Identify which cell holds the provided text, then report its (x, y) central coordinate. 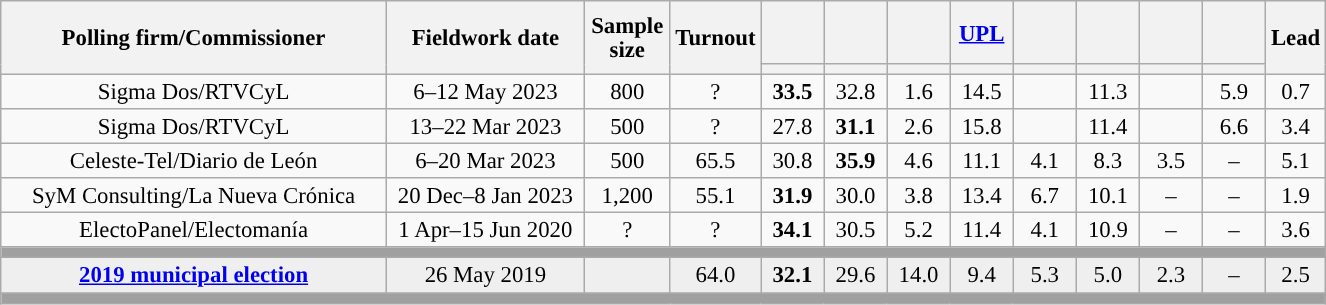
65.5 (716, 162)
30.8 (792, 162)
3.4 (1296, 126)
5.1 (1296, 162)
0.7 (1296, 92)
11.1 (982, 162)
Turnout (716, 38)
13–22 Mar 2023 (485, 126)
10.1 (1108, 196)
15.8 (982, 126)
29.6 (856, 276)
6–12 May 2023 (485, 92)
5.2 (918, 230)
Celeste-Tel/Diario de León (194, 162)
9.4 (982, 276)
64.0 (716, 276)
14.0 (918, 276)
2019 municipal election (194, 276)
13.4 (982, 196)
32.1 (792, 276)
2.3 (1170, 276)
6–20 Mar 2023 (485, 162)
3.6 (1296, 230)
30.5 (856, 230)
20 Dec–8 Jan 2023 (485, 196)
Lead (1296, 38)
Fieldwork date (485, 38)
Sample size (627, 38)
6.6 (1234, 126)
2.6 (918, 126)
Polling firm/Commissioner (194, 38)
33.5 (792, 92)
32.8 (856, 92)
34.1 (792, 230)
6.7 (1044, 196)
31.9 (792, 196)
11.3 (1108, 92)
800 (627, 92)
3.5 (1170, 162)
SyM Consulting/La Nueva Crónica (194, 196)
1.6 (918, 92)
5.3 (1044, 276)
8.3 (1108, 162)
ElectoPanel/Electomanía (194, 230)
4.6 (918, 162)
55.1 (716, 196)
14.5 (982, 92)
UPL (982, 32)
26 May 2019 (485, 276)
30.0 (856, 196)
1.9 (1296, 196)
35.9 (856, 162)
1,200 (627, 196)
1 Apr–15 Jun 2020 (485, 230)
31.1 (856, 126)
27.8 (792, 126)
2.5 (1296, 276)
10.9 (1108, 230)
5.0 (1108, 276)
3.8 (918, 196)
5.9 (1234, 92)
